Identify which cell holds the provided text, then report its (x, y) central coordinate. 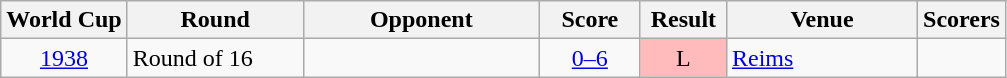
World Cup (64, 20)
0–6 (590, 58)
Result (683, 20)
Reims (822, 58)
Opponent (421, 20)
Round (215, 20)
Score (590, 20)
Round of 16 (215, 58)
Venue (822, 20)
Scorers (962, 20)
1938 (64, 58)
L (683, 58)
